Determine the (x, y) coordinate at the center of the cell enclosing the given text.  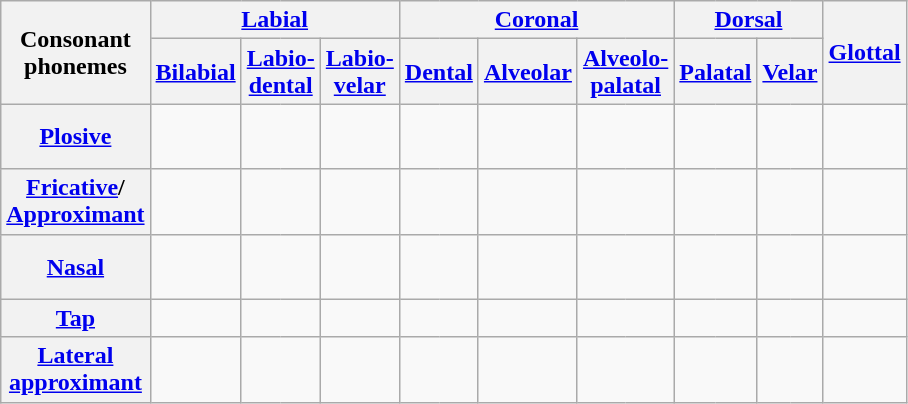
Alveolar (528, 72)
Plosive (76, 136)
Bilabial (196, 72)
Labio-velar (360, 72)
Dental (438, 72)
Lateralapproximant (76, 370)
Nasal (76, 266)
Consonantphonemes (76, 52)
Coronal (536, 20)
Palatal (716, 72)
Labio-dental (280, 72)
Dorsal (748, 20)
Labial (274, 20)
Alveolo-palatal (625, 72)
Fricative/Approximant (76, 202)
Velar (790, 72)
Tap (76, 318)
Glottal (864, 52)
